Output the [X, Y] coordinate of the center of the cell containing the given text.  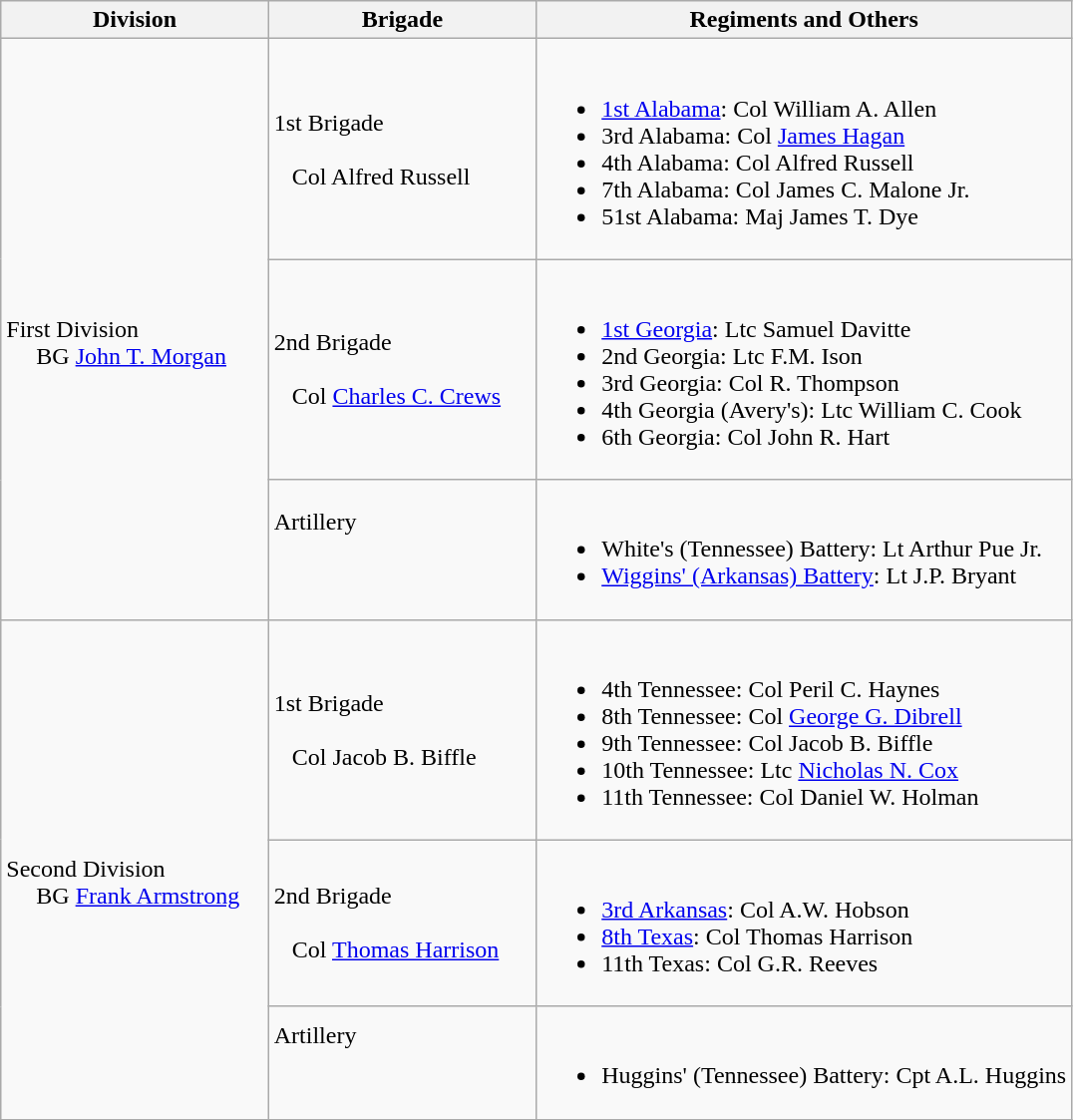
3rd Arkansas: Col A.W. Hobson8th Texas: Col Thomas Harrison11th Texas: Col G.R. Reeves [804, 924]
White's (Tennessee) Battery: Lt Arthur Pue Jr.Wiggins' (Arkansas) Battery: Lt J.P. Bryant [804, 550]
First Division BG John T. Morgan [135, 329]
Second Division BG Frank Armstrong [135, 870]
Division [135, 20]
Brigade [402, 20]
1st Brigade Col Alfred Russell [402, 150]
Huggins' (Tennessee) Battery: Cpt A.L. Huggins [804, 1063]
2nd Brigade Col Thomas Harrison [402, 924]
Regiments and Others [804, 20]
1st Brigade Col Jacob B. Biffle [402, 730]
2nd Brigade Col Charles C. Crews [402, 369]
